Detect which cell encompasses the target text, then output its [X, Y] center coordinate. 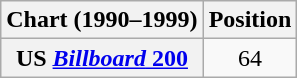
Chart (1990–1999) [102, 20]
64 [250, 58]
US Billboard 200 [102, 58]
Position [250, 20]
